Output the (X, Y) coordinate of the center of the cell containing the given text.  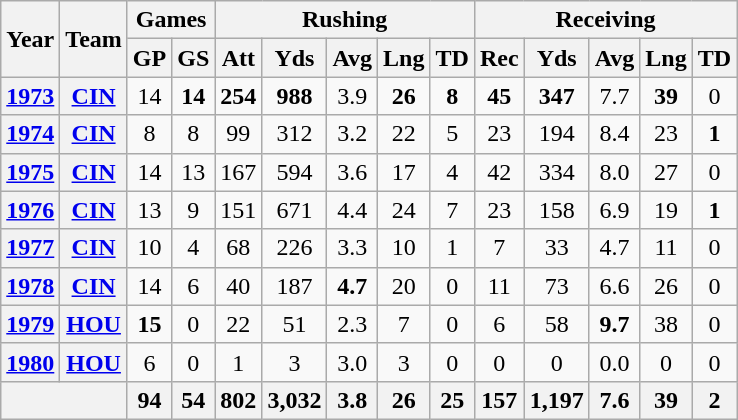
Games (170, 20)
94 (149, 400)
6.6 (614, 286)
45 (499, 96)
1977 (30, 248)
33 (556, 248)
802 (238, 400)
Year (30, 39)
1978 (30, 286)
194 (556, 134)
24 (404, 210)
594 (294, 172)
19 (666, 210)
167 (238, 172)
8.0 (614, 172)
158 (556, 210)
3.3 (352, 248)
Rec (499, 58)
6.9 (614, 210)
17 (404, 172)
3.2 (352, 134)
151 (238, 210)
1,197 (556, 400)
4.4 (352, 210)
54 (194, 400)
68 (238, 248)
8.4 (614, 134)
226 (294, 248)
58 (556, 324)
312 (294, 134)
0.0 (614, 362)
38 (666, 324)
7.6 (614, 400)
2 (714, 400)
1974 (30, 134)
157 (499, 400)
671 (294, 210)
3,032 (294, 400)
3.6 (352, 172)
40 (238, 286)
15 (149, 324)
25 (452, 400)
1973 (30, 96)
9.7 (614, 324)
73 (556, 286)
1975 (30, 172)
99 (238, 134)
3.9 (352, 96)
3.0 (352, 362)
2.3 (352, 324)
1976 (30, 210)
Att (238, 58)
3.8 (352, 400)
1980 (30, 362)
334 (556, 172)
187 (294, 286)
Rushing (345, 20)
GP (149, 58)
Receiving (605, 20)
GS (194, 58)
9 (194, 210)
7.7 (614, 96)
42 (499, 172)
Team (94, 39)
254 (238, 96)
347 (556, 96)
1979 (30, 324)
5 (452, 134)
51 (294, 324)
20 (404, 286)
27 (666, 172)
988 (294, 96)
